Return (X, Y) of the center of cell containing provided text 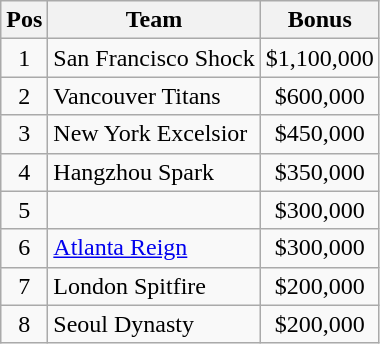
2 (24, 96)
$600,000 (320, 96)
8 (24, 324)
$350,000 (320, 172)
Atlanta Reign (154, 248)
Team (154, 20)
New York Excelsior (154, 134)
Vancouver Titans (154, 96)
Bonus (320, 20)
Hangzhou Spark (154, 172)
5 (24, 210)
1 (24, 58)
7 (24, 286)
Pos (24, 20)
4 (24, 172)
$1,100,000 (320, 58)
Seoul Dynasty (154, 324)
San Francisco Shock (154, 58)
$450,000 (320, 134)
London Spitfire (154, 286)
3 (24, 134)
6 (24, 248)
